Locate the cell with the specified text and output its [X, Y] center coordinate. 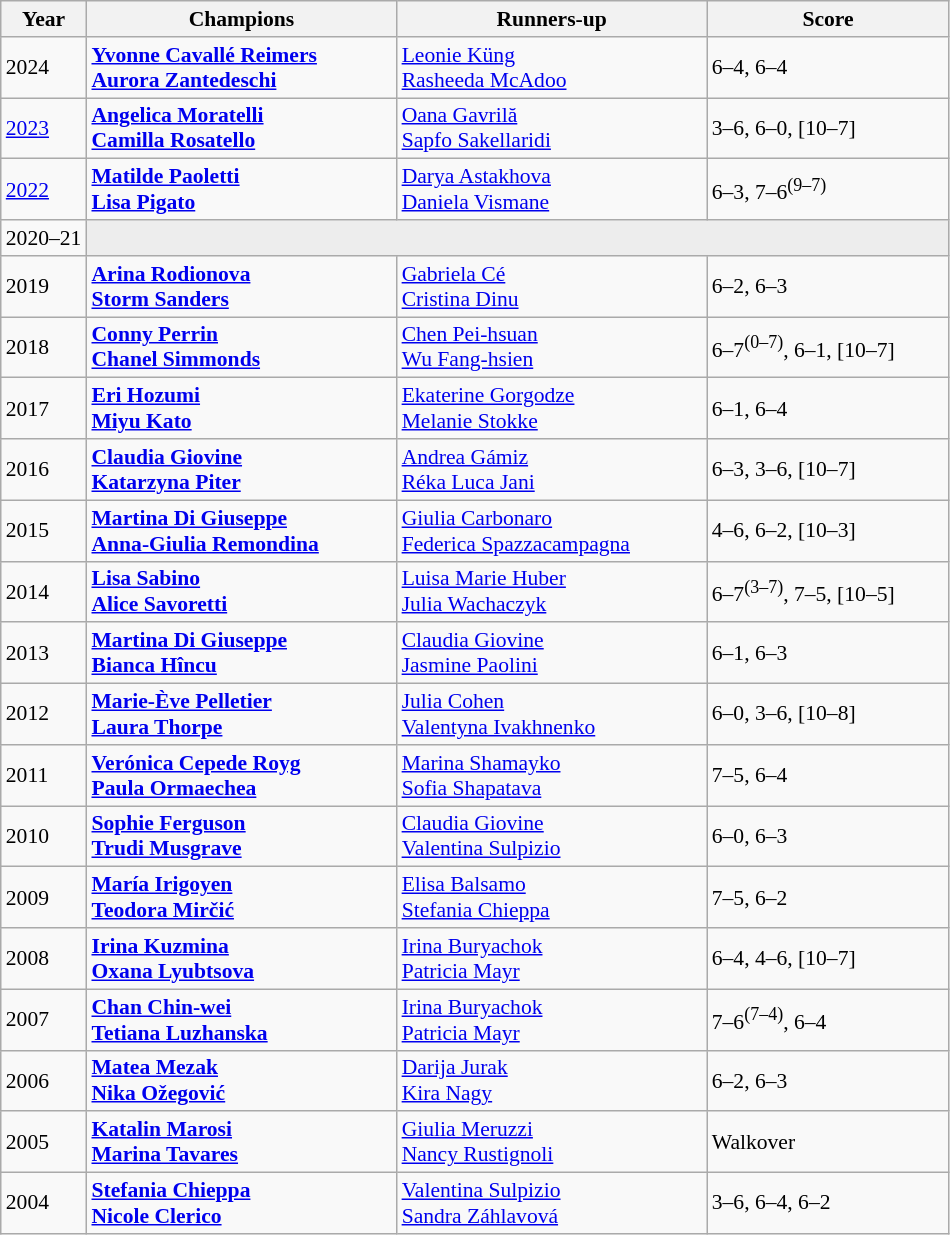
Eri Hozumi Miyu Kato [241, 408]
2023 [44, 128]
Arina Rodionova Storm Sanders [241, 286]
2024 [44, 68]
6–3, 3–6, [10–7] [828, 470]
6–0, 3–6, [10–8] [828, 714]
2020–21 [44, 238]
Giulia Meruzzi Nancy Rustignoli [552, 1142]
Champions [241, 19]
2022 [44, 190]
Year [44, 19]
Verónica Cepede Royg Paula Ormaechea [241, 776]
María Irigoyen Teodora Mirčić [241, 898]
Katalin Marosi Marina Tavares [241, 1142]
Matea Mezak Nika Ožegović [241, 1080]
Walkover [828, 1142]
Martina Di Giuseppe Bianca Hîncu [241, 654]
Stefania Chieppa Nicole Clerico [241, 1204]
2019 [44, 286]
Marie-Ève Pelletier Laura Thorpe [241, 714]
Score [828, 19]
Andrea Gámiz Réka Luca Jani [552, 470]
2014 [44, 592]
Claudia Giovine Jasmine Paolini [552, 654]
7–5, 6–2 [828, 898]
2017 [44, 408]
2016 [44, 470]
6–1, 6–4 [828, 408]
Chen Pei-hsuan Wu Fang-hsien [552, 348]
6–1, 6–3 [828, 654]
2008 [44, 958]
2006 [44, 1080]
Julia Cohen Valentyna Ivakhnenko [552, 714]
Leonie Küng Rasheeda McAdoo [552, 68]
Conny Perrin Chanel Simmonds [241, 348]
Sophie Ferguson Trudi Musgrave [241, 836]
3–6, 6–4, 6–2 [828, 1204]
4–6, 6–2, [10–3] [828, 530]
6–0, 6–3 [828, 836]
Yvonne Cavallé Reimers Aurora Zantedeschi [241, 68]
2012 [44, 714]
Ekaterine Gorgodze Melanie Stokke [552, 408]
Runners-up [552, 19]
2005 [44, 1142]
Elisa Balsamo Stefania Chieppa [552, 898]
Oana Gavrilă Sapfo Sakellaridi [552, 128]
6–4, 4–6, [10–7] [828, 958]
Martina Di Giuseppe Anna-Giulia Remondina [241, 530]
2007 [44, 1020]
2010 [44, 836]
3–6, 6–0, [10–7] [828, 128]
6–3, 7–6(9–7) [828, 190]
Darya Astakhova Daniela Vismane [552, 190]
2004 [44, 1204]
Giulia Carbonaro Federica Spazzacampagna [552, 530]
2009 [44, 898]
Matilde Paoletti Lisa Pigato [241, 190]
2015 [44, 530]
Claudia Giovine Valentina Sulpizio [552, 836]
7–5, 6–4 [828, 776]
6–4, 6–4 [828, 68]
Irina Kuzmina Oxana Lyubtsova [241, 958]
2013 [44, 654]
7–6(7–4), 6–4 [828, 1020]
2011 [44, 776]
Angelica Moratelli Camilla Rosatello [241, 128]
6–7(3–7), 7–5, [10–5] [828, 592]
Luisa Marie Huber Julia Wachaczyk [552, 592]
Valentina Sulpizio Sandra Záhlavová [552, 1204]
Darija Jurak Kira Nagy [552, 1080]
Lisa Sabino Alice Savoretti [241, 592]
2018 [44, 348]
6–7(0–7), 6–1, [10–7] [828, 348]
Chan Chin-wei Tetiana Luzhanska [241, 1020]
Gabriela Cé Cristina Dinu [552, 286]
Marina Shamayko Sofia Shapatava [552, 776]
Claudia Giovine Katarzyna Piter [241, 470]
